Return (x, y) of the center of cell containing provided text 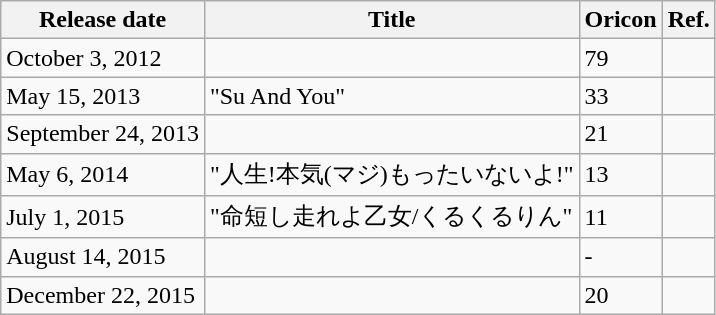
Ref. (688, 20)
79 (620, 58)
21 (620, 134)
December 22, 2015 (103, 295)
"人生!本気(マジ)もったいないよ!" (392, 174)
11 (620, 218)
Oricon (620, 20)
May 15, 2013 (103, 96)
20 (620, 295)
September 24, 2013 (103, 134)
"Su And You" (392, 96)
Title (392, 20)
Release date (103, 20)
13 (620, 174)
"命短し走れよ乙女/くるくるりん" (392, 218)
- (620, 257)
July 1, 2015 (103, 218)
August 14, 2015 (103, 257)
May 6, 2014 (103, 174)
33 (620, 96)
October 3, 2012 (103, 58)
